Provide the (x, y) coordinate of the cell's center where the given text is located.  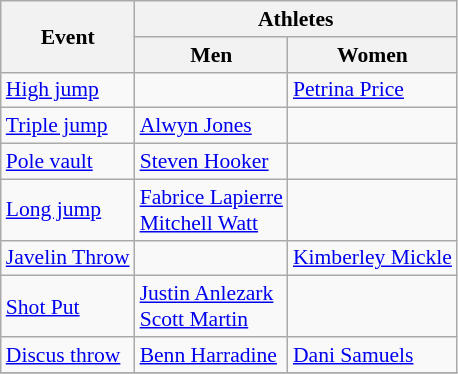
Kimberley Mickle (372, 258)
Javelin Throw (68, 258)
Event (68, 36)
Dani Samuels (372, 355)
Steven Hooker (212, 162)
Benn Harradine (212, 355)
Athletes (296, 19)
Women (372, 55)
Shot Put (68, 306)
Long jump (68, 210)
Alwyn Jones (212, 126)
Discus throw (68, 355)
Justin Anlezark Scott Martin (212, 306)
High jump (68, 90)
Pole vault (68, 162)
Petrina Price (372, 90)
Men (212, 55)
Triple jump (68, 126)
Fabrice Lapierre Mitchell Watt (212, 210)
